Pinpoint the cell where the given text exists, returning its (X, Y) midpoint coordinate. 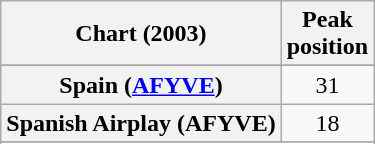
Spain (AFYVE) (141, 85)
18 (327, 123)
Peakposition (327, 34)
Spanish Airplay (AFYVE) (141, 123)
31 (327, 85)
Chart (2003) (141, 34)
